Locate the cell with the specified text and output its (X, Y) center coordinate. 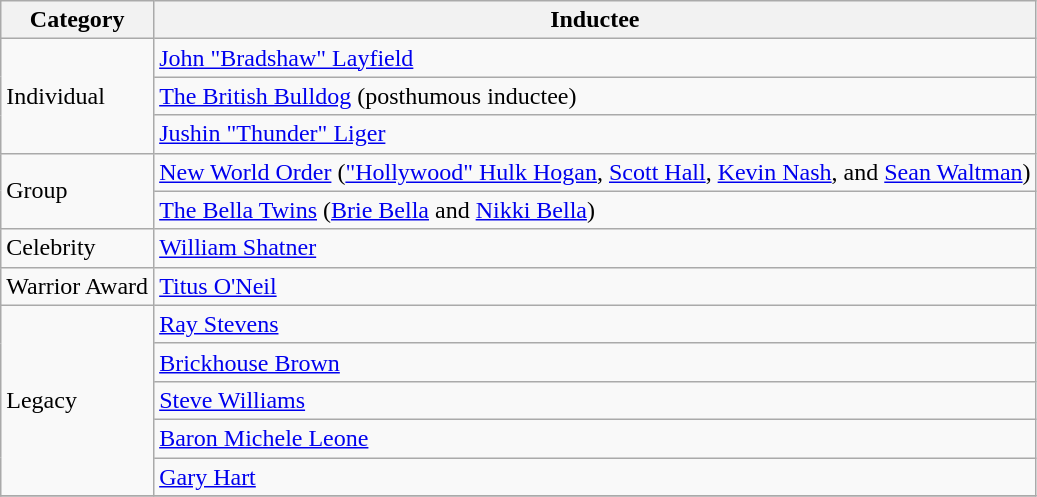
John "Bradshaw" Layfield (595, 58)
Celebrity (78, 248)
William Shatner (595, 248)
Legacy (78, 400)
Category (78, 20)
New World Order ("Hollywood" Hulk Hogan, Scott Hall, Kevin Nash, and Sean Waltman) (595, 172)
Titus O'Neil (595, 286)
Warrior Award (78, 286)
The Bella Twins (Brie Bella and Nikki Bella) (595, 210)
Baron Michele Leone (595, 438)
Brickhouse Brown (595, 362)
Steve Williams (595, 400)
Gary Hart (595, 477)
Ray Stevens (595, 324)
Inductee (595, 20)
Jushin "Thunder" Liger (595, 134)
The British Bulldog (posthumous inductee) (595, 96)
Group (78, 191)
Individual (78, 96)
